Return the (x, y) coordinate for the center point of the cell that contains the specified text.  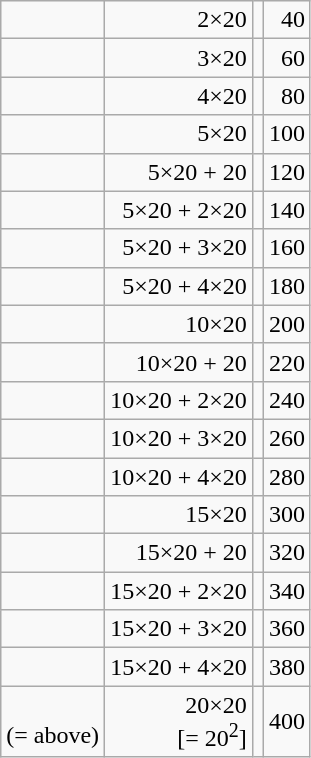
20×20 [= 202] (179, 722)
380 (286, 667)
360 (286, 629)
100 (286, 134)
180 (286, 286)
10×20 + 20 (179, 362)
80 (286, 96)
5×20 (179, 134)
320 (286, 553)
140 (286, 210)
240 (286, 400)
15×20 + 20 (179, 553)
60 (286, 58)
5×20 + 4×20 (179, 286)
15×20 + 2×20 (179, 591)
300 (286, 515)
5×20 + 20 (179, 172)
280 (286, 477)
4×20 (179, 96)
10×20 + 2×20 (179, 400)
(= above) (53, 722)
15×20 (179, 515)
120 (286, 172)
10×20 (179, 324)
400 (286, 722)
2×20 (179, 20)
3×20 (179, 58)
260 (286, 438)
10×20 + 4×20 (179, 477)
15×20 + 3×20 (179, 629)
5×20 + 2×20 (179, 210)
10×20 + 3×20 (179, 438)
160 (286, 248)
220 (286, 362)
340 (286, 591)
40 (286, 20)
5×20 + 3×20 (179, 248)
200 (286, 324)
15×20 + 4×20 (179, 667)
